Locate the cell with the specified text and output its [X, Y] center coordinate. 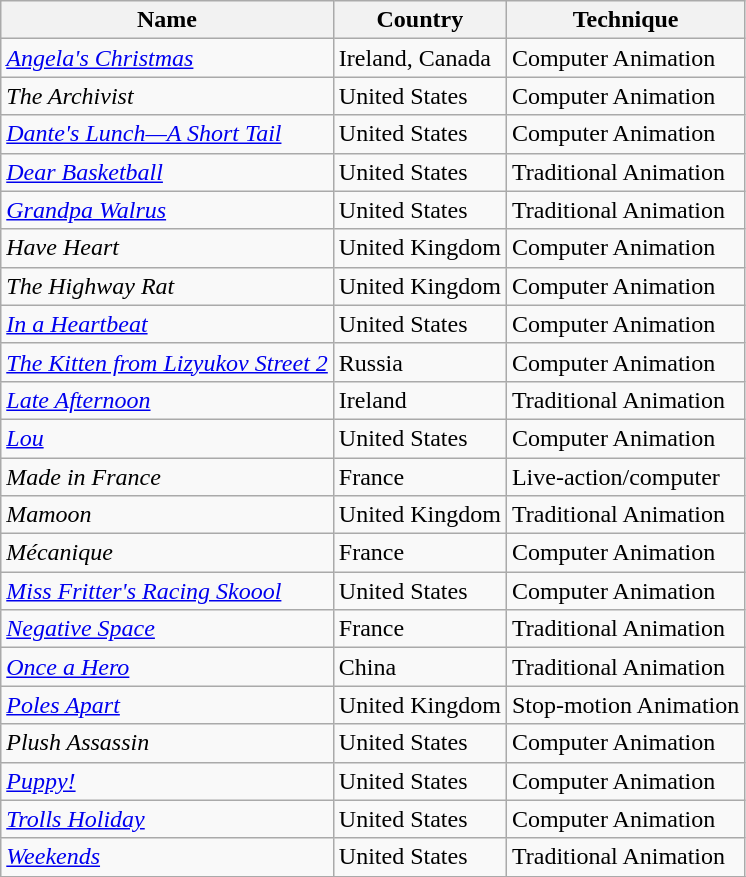
Stop-motion Animation [625, 705]
Made in France [168, 477]
Russia [420, 362]
Name [168, 20]
China [420, 667]
The Kitten from Lizyukov Street 2 [168, 362]
In a Heartbeat [168, 324]
Ireland [420, 400]
Puppy! [168, 781]
Live-action/computer [625, 477]
Angela's Christmas [168, 58]
Miss Fritter's Racing Skoool [168, 591]
Plush Assassin [168, 743]
Country [420, 20]
Ireland, Canada [420, 58]
Have Heart [168, 248]
Grandpa Walrus [168, 210]
Technique [625, 20]
Mamoon [168, 515]
The Highway Rat [168, 286]
Negative Space [168, 629]
Weekends [168, 857]
The Archivist [168, 96]
Mécanique [168, 553]
Lou [168, 438]
Trolls Holiday [168, 819]
Late Afternoon [168, 400]
Poles Apart [168, 705]
Dear Basketball [168, 172]
Once a Hero [168, 667]
Dante's Lunch—A Short Tail [168, 134]
